Return [x, y] of the center of cell containing provided text 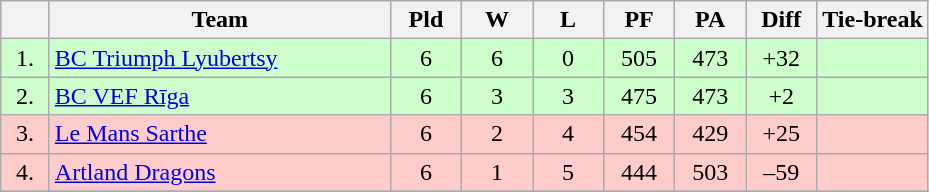
1 [496, 172]
4 [568, 134]
505 [640, 58]
429 [710, 134]
2 [496, 134]
+25 [782, 134]
PF [640, 20]
Tie-break [873, 20]
0 [568, 58]
3. [26, 134]
454 [640, 134]
4. [26, 172]
Team [220, 20]
BC VEF Rīga [220, 96]
Le Mans Sarthe [220, 134]
2. [26, 96]
503 [710, 172]
Diff [782, 20]
1. [26, 58]
L [568, 20]
475 [640, 96]
–59 [782, 172]
+32 [782, 58]
444 [640, 172]
Pld [426, 20]
W [496, 20]
BC Triumph Lyubertsy [220, 58]
Artland Dragons [220, 172]
+2 [782, 96]
5 [568, 172]
PA [710, 20]
